Provide the (X, Y) coordinate of the cell's center where the given text is located.  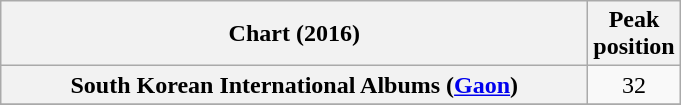
Peakposition (634, 34)
South Korean International Albums (Gaon) (294, 85)
Chart (2016) (294, 34)
32 (634, 85)
